From the cell containing the given text, extract its center point as [x, y] coordinate. 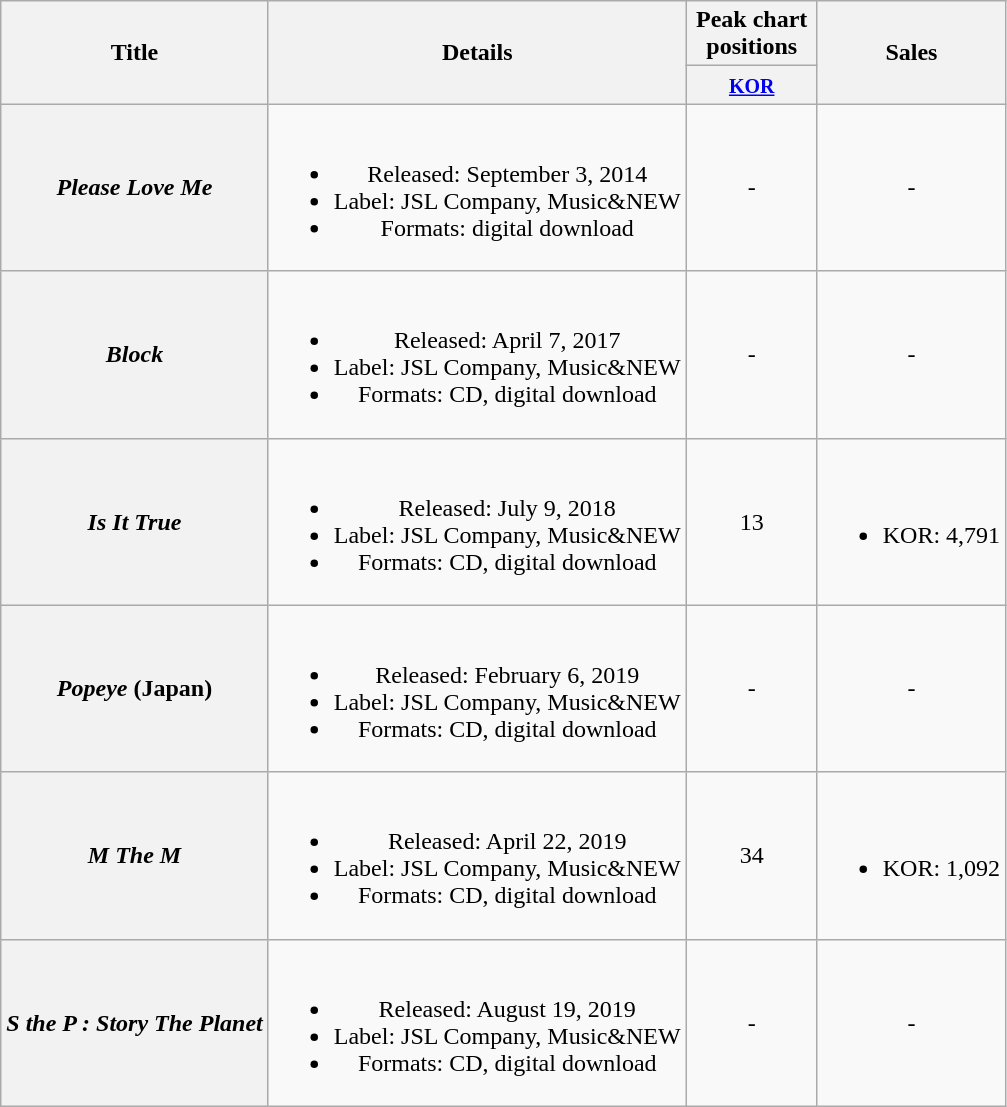
13 [752, 522]
KOR [752, 85]
Released: February 6, 2019Label: JSL Company, Music&NEWFormats: CD, digital download [477, 688]
Released: April 7, 2017Label: JSL Company, Music&NEWFormats: CD, digital download [477, 354]
Sales [911, 52]
S the P : Story The Planet [135, 1022]
KOR: 1,092 [911, 856]
Is It True [135, 522]
Block [135, 354]
Please Love Me [135, 188]
KOR: 4,791 [911, 522]
Released: April 22, 2019Label: JSL Company, Music&NEWFormats: CD, digital download [477, 856]
Released: August 19, 2019Label: JSL Company, Music&NEWFormats: CD, digital download [477, 1022]
Title [135, 52]
Peak chart positions [752, 34]
Popeye (Japan) [135, 688]
Released: September 3, 2014Label: JSL Company, Music&NEWFormats: digital download [477, 188]
34 [752, 856]
M The M [135, 856]
Details [477, 52]
Released: July 9, 2018Label: JSL Company, Music&NEWFormats: CD, digital download [477, 522]
